Return (x, y) of the center of cell containing provided text 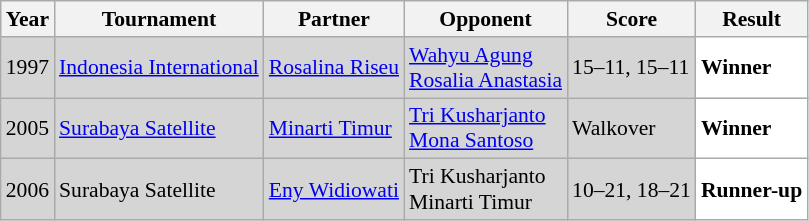
Tri Kusharjanto Mona Santoso (486, 128)
Runner-up (752, 190)
Partner (334, 19)
1997 (28, 68)
Tournament (159, 19)
Eny Widiowati (334, 190)
Year (28, 19)
Walkover (632, 128)
Opponent (486, 19)
2005 (28, 128)
Result (752, 19)
Indonesia International (159, 68)
2006 (28, 190)
Score (632, 19)
10–21, 18–21 (632, 190)
Tri Kusharjanto Minarti Timur (486, 190)
Minarti Timur (334, 128)
Rosalina Riseu (334, 68)
Wahyu Agung Rosalia Anastasia (486, 68)
15–11, 15–11 (632, 68)
